Pinpoint the cell where the given text exists, returning its [x, y] midpoint coordinate. 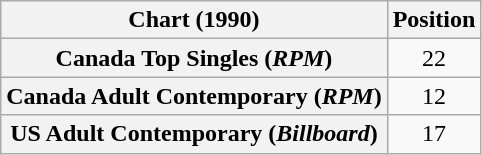
17 [434, 134]
22 [434, 58]
Chart (1990) [194, 20]
Position [434, 20]
US Adult Contemporary (Billboard) [194, 134]
12 [434, 96]
Canada Adult Contemporary (RPM) [194, 96]
Canada Top Singles (RPM) [194, 58]
